From the cell containing the given text, extract its center point as [X, Y] coordinate. 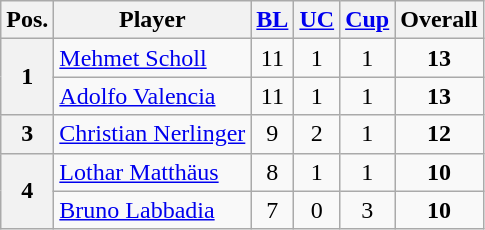
Adolfo Valencia [152, 96]
Cup [368, 20]
Christian Nerlinger [152, 134]
Overall [439, 20]
12 [439, 134]
UC [317, 20]
BL [272, 20]
Lothar Matthäus [152, 172]
Pos. [28, 20]
2 [317, 134]
4 [28, 191]
Player [152, 20]
8 [272, 172]
0 [317, 210]
7 [272, 210]
Mehmet Scholl [152, 58]
9 [272, 134]
Bruno Labbadia [152, 210]
